Detect which cell encompasses the target text, then output its [X, Y] center coordinate. 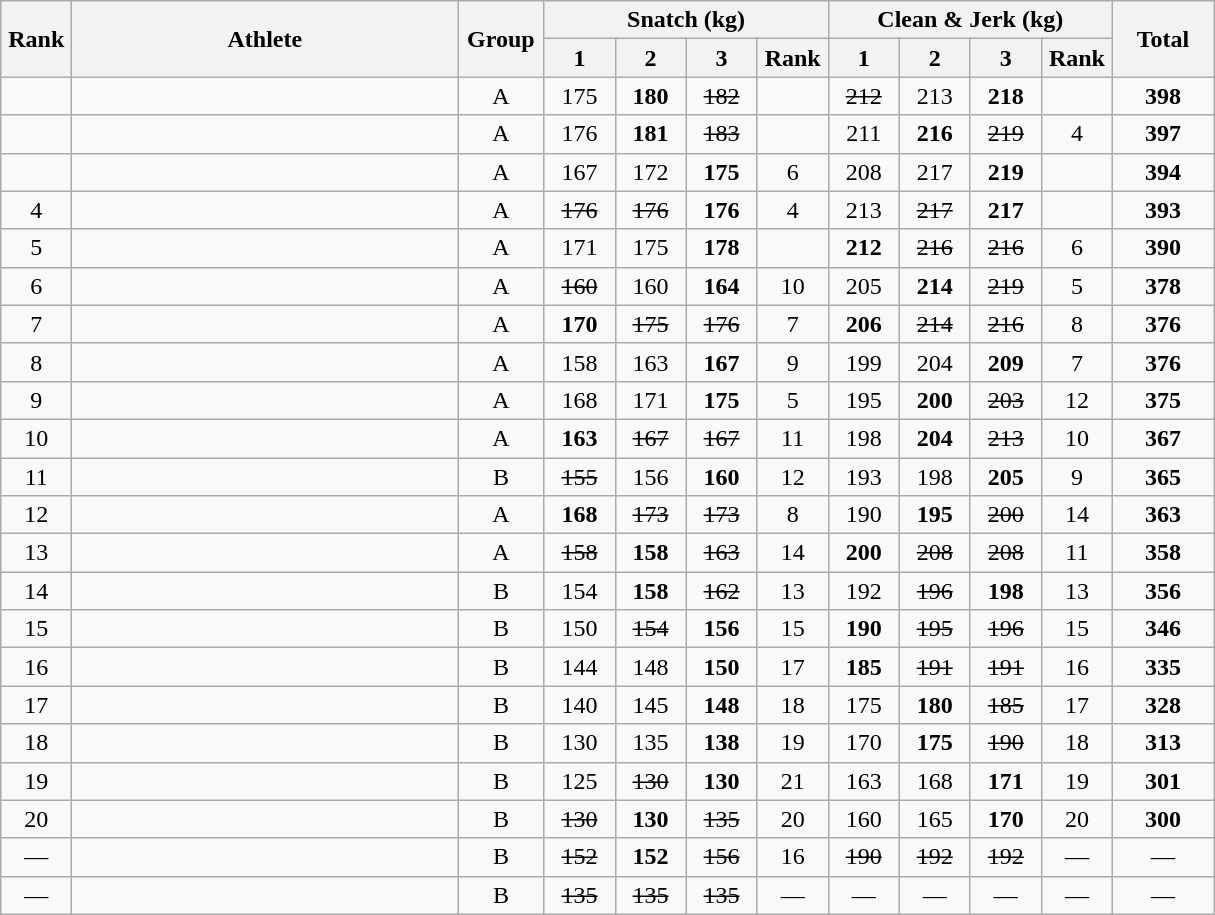
390 [1162, 248]
218 [1006, 96]
206 [864, 324]
181 [650, 134]
199 [864, 362]
365 [1162, 477]
393 [1162, 210]
Athlete [265, 39]
394 [1162, 172]
21 [792, 781]
125 [580, 781]
203 [1006, 400]
138 [722, 743]
313 [1162, 743]
209 [1006, 362]
172 [650, 172]
155 [580, 477]
164 [722, 286]
178 [722, 248]
145 [650, 705]
162 [722, 591]
363 [1162, 515]
375 [1162, 400]
144 [580, 667]
356 [1162, 591]
378 [1162, 286]
397 [1162, 134]
301 [1162, 781]
Snatch (kg) [686, 20]
346 [1162, 629]
165 [934, 819]
211 [864, 134]
358 [1162, 553]
193 [864, 477]
183 [722, 134]
140 [580, 705]
300 [1162, 819]
182 [722, 96]
328 [1162, 705]
Group [501, 39]
Total [1162, 39]
335 [1162, 667]
Clean & Jerk (kg) [970, 20]
367 [1162, 438]
398 [1162, 96]
